Output the (X, Y) coordinate of the center of the cell containing the given text.  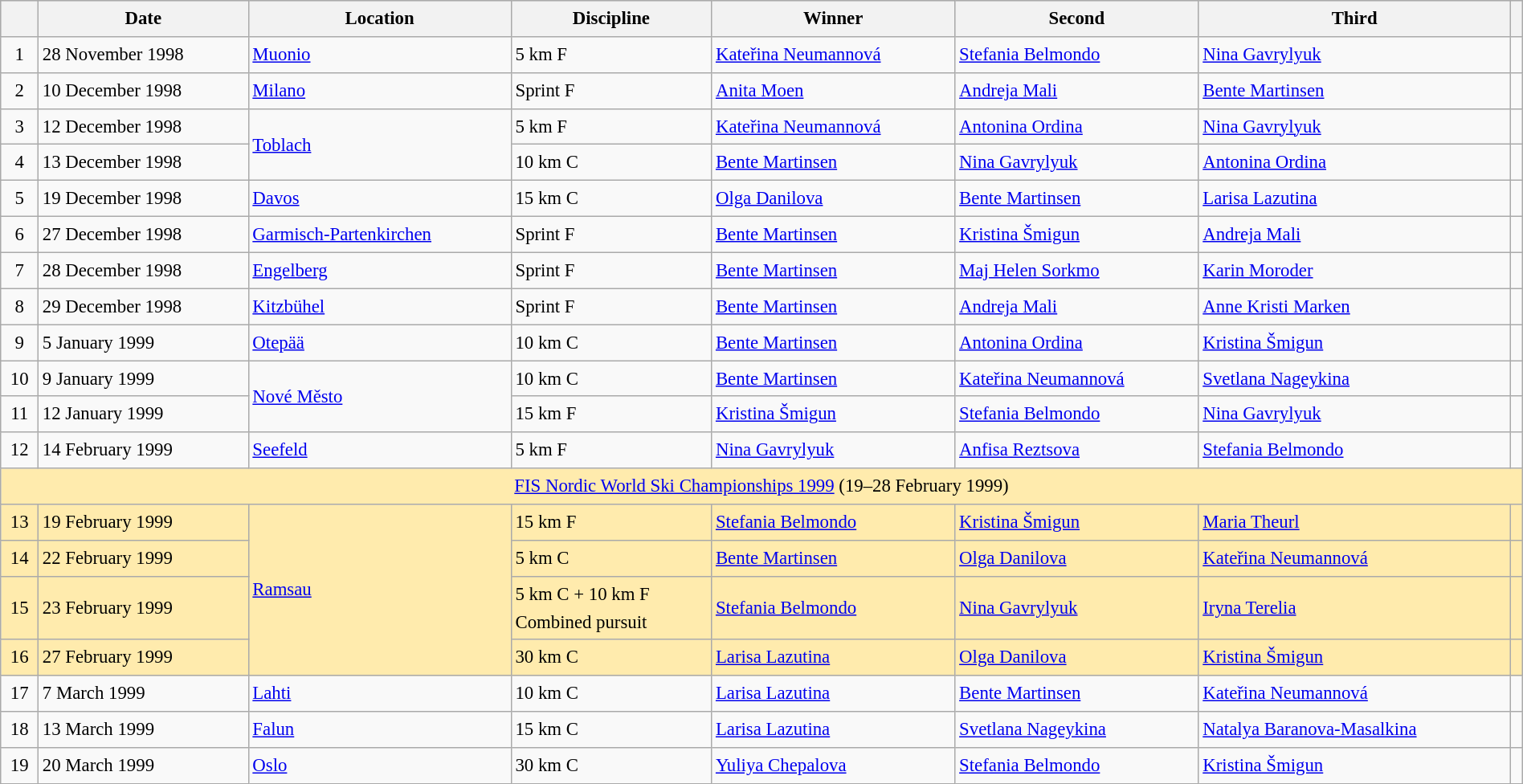
27 February 1999 (144, 657)
6 (19, 235)
Ramsau (379, 590)
11 (19, 414)
19 December 1998 (144, 199)
16 (19, 657)
19 (19, 766)
14 February 1999 (144, 450)
Engelberg (379, 270)
Oslo (379, 766)
Garmisch-Partenkirchen (379, 235)
10 December 1998 (144, 90)
Otepää (379, 342)
18 (19, 729)
13 December 1998 (144, 162)
22 February 1999 (144, 559)
Muonio (379, 55)
27 December 1998 (144, 235)
Yuliya Chepalova (834, 766)
28 November 1998 (144, 55)
Davos (379, 199)
9 (19, 342)
Winner (834, 19)
Natalya Baranova-Masalkina (1354, 729)
13 March 1999 (144, 729)
Anita Moen (834, 90)
8 (19, 307)
20 March 1999 (144, 766)
Nové Město (379, 397)
10 (19, 379)
7 (19, 270)
Karin Moroder (1354, 270)
Kitzbühel (379, 307)
12 January 1999 (144, 414)
Anfisa Reztsova (1076, 450)
7 March 1999 (144, 694)
12 December 1998 (144, 127)
5 (19, 199)
23 February 1999 (144, 607)
19 February 1999 (144, 522)
Second (1076, 19)
Maria Theurl (1354, 522)
Iryna Terelia (1354, 607)
5 km C + 10 km FCombined pursuit (610, 607)
Anne Kristi Marken (1354, 307)
Toblach (379, 145)
5 January 1999 (144, 342)
29 December 1998 (144, 307)
13 (19, 522)
4 (19, 162)
Seefeld (379, 450)
5 km C (610, 559)
Location (379, 19)
Lahti (379, 694)
14 (19, 559)
17 (19, 694)
15 (19, 607)
Maj Helen Sorkmo (1076, 270)
Date (144, 19)
Third (1354, 19)
1 (19, 55)
Milano (379, 90)
2 (19, 90)
Discipline (610, 19)
Falun (379, 729)
12 (19, 450)
3 (19, 127)
28 December 1998 (144, 270)
9 January 1999 (144, 379)
FIS Nordic World Ski Championships 1999 (19–28 February 1999) (761, 487)
